Locate the cell with the specified text and output its [X, Y] center coordinate. 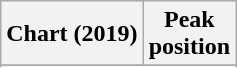
Chart (2019) [72, 34]
Peakposition [189, 34]
